Determine the (x, y) coordinate at the center of the cell enclosing the given text.  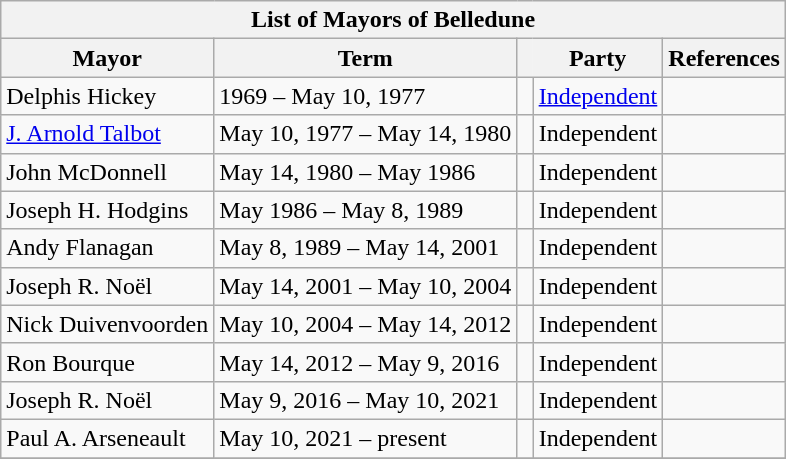
Ron Bourque (108, 362)
Party (598, 58)
Delphis Hickey (108, 96)
May 1986 – May 8, 1989 (366, 210)
References (724, 58)
Nick Duivenvoorden (108, 324)
J. Arnold Talbot (108, 134)
May 14, 1980 – May 1986 (366, 172)
Andy Flanagan (108, 248)
May 14, 2012 – May 9, 2016 (366, 362)
Joseph H. Hodgins (108, 210)
May 10, 2021 – present (366, 438)
Term (366, 58)
1969 – May 10, 1977 (366, 96)
John McDonnell (108, 172)
Mayor (108, 58)
May 10, 1977 – May 14, 1980 (366, 134)
May 8, 1989 – May 14, 2001 (366, 248)
May 14, 2001 – May 10, 2004 (366, 286)
May 10, 2004 – May 14, 2012 (366, 324)
May 9, 2016 – May 10, 2021 (366, 400)
Paul A. Arseneault (108, 438)
List of Mayors of Belledune (394, 20)
